Extract the (X, Y) coordinate from the center of the cell holding the provided text.  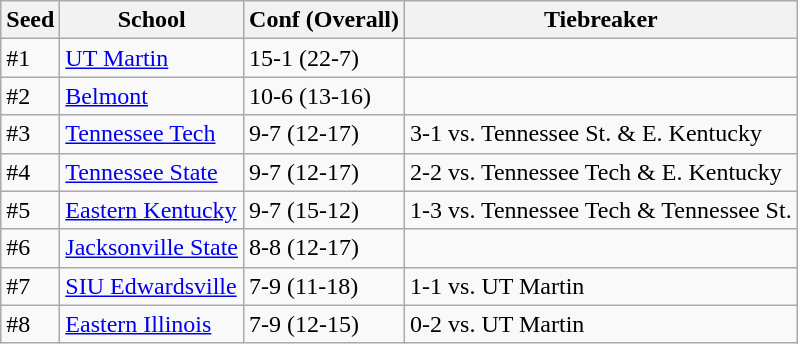
Tennessee Tech (152, 134)
9-7 (15-12) (324, 210)
#1 (30, 58)
#2 (30, 96)
UT Martin (152, 58)
SIU Edwardsville (152, 286)
#4 (30, 172)
7-9 (11-18) (324, 286)
0-2 vs. UT Martin (602, 324)
#7 (30, 286)
Seed (30, 20)
#8 (30, 324)
School (152, 20)
Tiebreaker (602, 20)
#3 (30, 134)
Eastern Illinois (152, 324)
Eastern Kentucky (152, 210)
8-8 (12-17) (324, 248)
10-6 (13-16) (324, 96)
#5 (30, 210)
7-9 (12-15) (324, 324)
Tennessee State (152, 172)
#6 (30, 248)
2-2 vs. Tennessee Tech & E. Kentucky (602, 172)
3-1 vs. Tennessee St. & E. Kentucky (602, 134)
Jacksonville State (152, 248)
Conf (Overall) (324, 20)
Belmont (152, 96)
1-1 vs. UT Martin (602, 286)
15-1 (22-7) (324, 58)
1-3 vs. Tennessee Tech & Tennessee St. (602, 210)
